Locate the cell with the specified text and output its [X, Y] center coordinate. 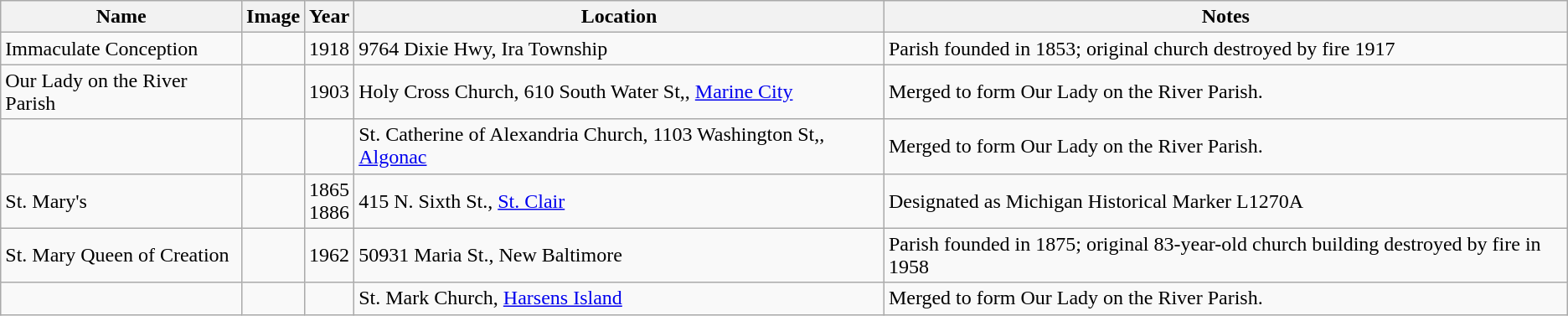
St. Mary's [121, 201]
Location [620, 17]
9764 Dixie Hwy, Ira Township [620, 49]
Image [273, 17]
50931 Maria St., New Baltimore [620, 255]
Parish founded in 1875; original 83-year-old church building destroyed by fire in 1958 [1225, 255]
Our Lady on the River Parish [121, 92]
1962 [330, 255]
415 N. Sixth St., St. Clair [620, 201]
Parish founded in 1853; original church destroyed by fire 1917 [1225, 49]
18651886 [330, 201]
St. Mark Church, Harsens Island [620, 298]
Holy Cross Church, 610 South Water St,, Marine City [620, 92]
Notes [1225, 17]
St. Catherine of Alexandria Church, 1103 Washington St,, Algonac [620, 146]
Year [330, 17]
Immaculate Conception [121, 49]
1903 [330, 92]
Designated as Michigan Historical Marker L1270A [1225, 201]
St. Mary Queen of Creation [121, 255]
1918 [330, 49]
Name [121, 17]
